Locate the cell with the specified text and output its [X, Y] center coordinate. 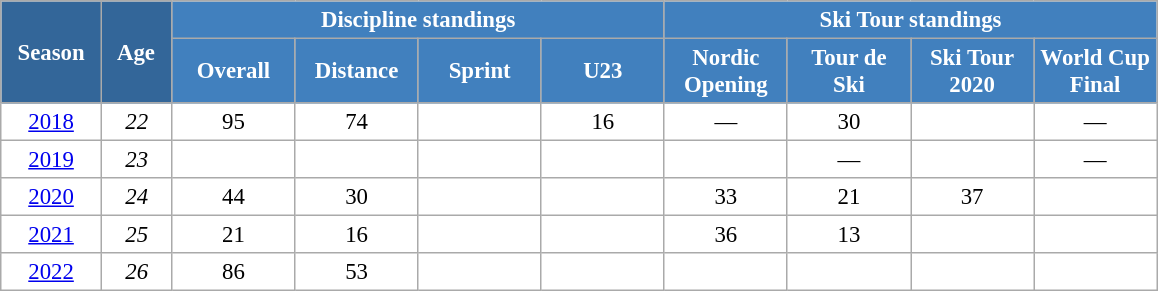
U23 [602, 72]
22 [136, 122]
74 [356, 122]
2020 [52, 197]
Tour deSki [848, 72]
Age [136, 52]
NordicOpening [726, 72]
36 [726, 235]
37 [972, 197]
Ski Tour standings [910, 20]
Discipline standings [418, 20]
Sprint [480, 72]
2018 [52, 122]
Season [52, 52]
44 [234, 197]
2021 [52, 235]
13 [848, 235]
2019 [52, 160]
33 [726, 197]
24 [136, 197]
Overall [234, 72]
23 [136, 160]
World CupFinal [1096, 72]
Ski Tour2020 [972, 72]
95 [234, 122]
Distance [356, 72]
25 [136, 235]
